Determine the (x, y) coordinate at the center of the cell enclosing the given text.  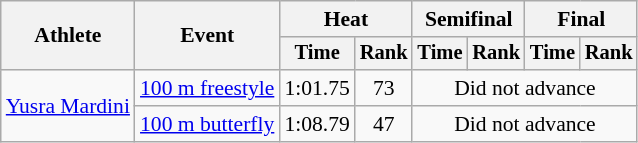
Heat (346, 19)
Semifinal (468, 19)
1:08.79 (316, 124)
Yusra Mardini (68, 106)
73 (384, 88)
1:01.75 (316, 88)
Athlete (68, 36)
47 (384, 124)
100 m butterfly (207, 124)
Event (207, 36)
100 m freestyle (207, 88)
Final (581, 19)
